Find where the given text appears and provide that cell's center as (X, Y) coordinate. 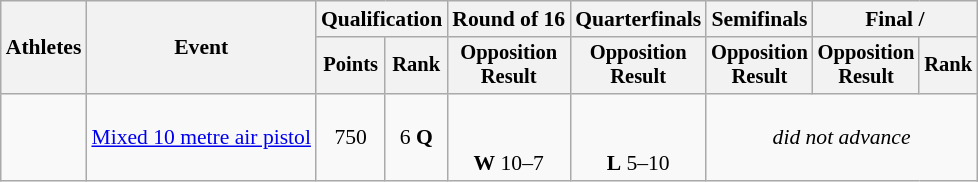
750 (350, 138)
Points (350, 66)
Event (201, 48)
Quarterfinals (638, 19)
Round of 16 (508, 19)
Mixed 10 metre air pistol (201, 138)
Qualification (382, 19)
Semifinals (760, 19)
6 Q (416, 138)
did not advance (842, 138)
Final / (895, 19)
L 5–10 (638, 138)
Athletes (44, 48)
W 10–7 (508, 138)
